Find where the given text appears and provide that cell's center as [X, Y] coordinate. 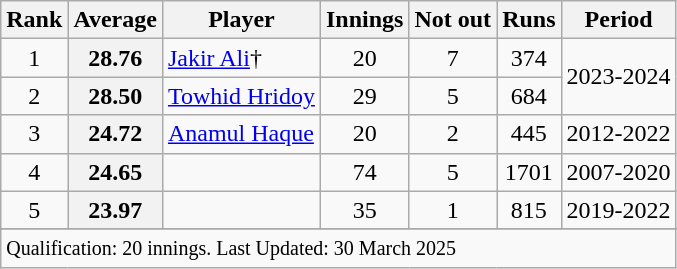
3 [34, 134]
Average [116, 20]
2023-2024 [618, 77]
Qualification: 20 innings. Last Updated: 30 March 2025 [338, 248]
Anamul Haque [241, 134]
28.50 [116, 96]
1701 [529, 172]
28.76 [116, 58]
Player [241, 20]
445 [529, 134]
4 [34, 172]
2007-2020 [618, 172]
7 [453, 58]
815 [529, 210]
2019-2022 [618, 210]
23.97 [116, 210]
Not out [453, 20]
24.65 [116, 172]
Rank [34, 20]
24.72 [116, 134]
29 [364, 96]
Towhid Hridoy [241, 96]
Period [618, 20]
74 [364, 172]
2012-2022 [618, 134]
Jakir Ali† [241, 58]
684 [529, 96]
Innings [364, 20]
Runs [529, 20]
374 [529, 58]
35 [364, 210]
